Return (x, y) of the center of cell containing provided text 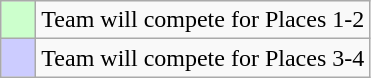
Team will compete for Places 1-2 (203, 20)
Team will compete for Places 3-4 (203, 58)
